For the text-containing cell, return its midpoint in [x, y] coordinate format. 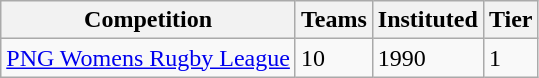
10 [334, 58]
Instituted [428, 20]
PNG Womens Rugby League [148, 58]
Tier [510, 20]
Competition [148, 20]
Teams [334, 20]
1 [510, 58]
1990 [428, 58]
